Provide the [x, y] coordinate of the cell's center where the given text is located.  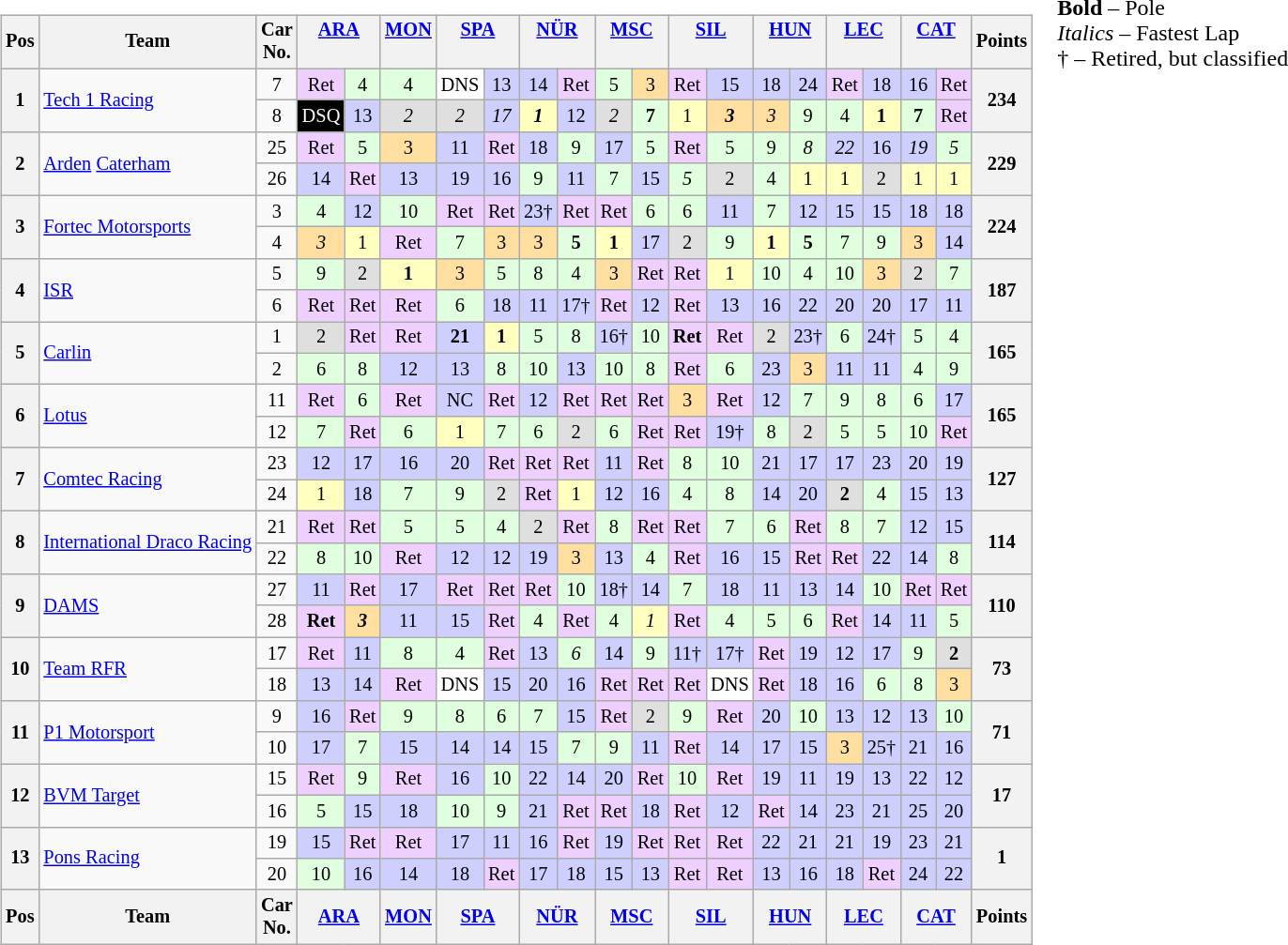
187 [1002, 289]
Comtec Racing [147, 479]
71 [1002, 732]
Pons Racing [147, 858]
ISR [147, 289]
18† [614, 590]
16† [614, 338]
28 [277, 621]
73 [1002, 668]
224 [1002, 227]
19† [729, 433]
NC [460, 401]
Fortec Motorsports [147, 227]
234 [1002, 99]
114 [1002, 542]
BVM Target [147, 796]
26 [277, 179]
24† [882, 338]
229 [1002, 163]
11† [687, 653]
DAMS [147, 606]
P1 Motorsport [147, 732]
Team RFR [147, 668]
International Draco Racing [147, 542]
27 [277, 590]
Carlin [147, 353]
Lotus [147, 417]
110 [1002, 606]
Arden Caterham [147, 163]
Tech 1 Racing [147, 99]
127 [1002, 479]
DSQ [321, 116]
25† [882, 748]
